Return (x, y) of the center of cell containing provided text 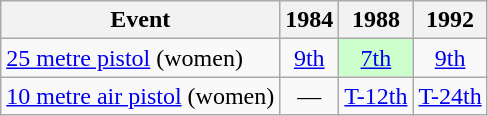
1988 (376, 20)
25 metre pistol (women) (140, 58)
T-24th (450, 96)
7th (376, 58)
1984 (310, 20)
1992 (450, 20)
T-12th (376, 96)
10 metre air pistol (women) (140, 96)
— (310, 96)
Event (140, 20)
